For the text-containing cell, return its midpoint in (x, y) coordinate format. 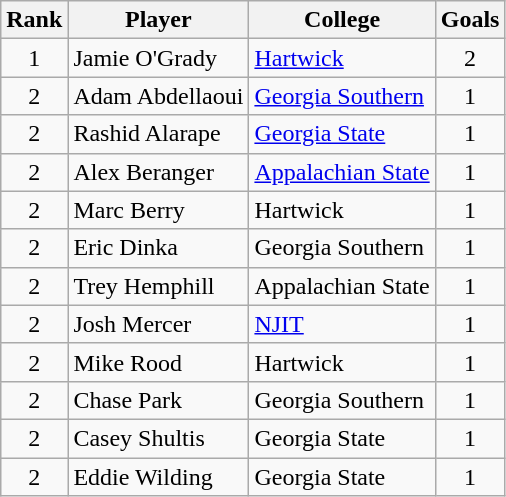
Josh Mercer (158, 324)
Adam Abdellaoui (158, 96)
Mike Rood (158, 362)
Rashid Alarape (158, 134)
Eric Dinka (158, 248)
Casey Shultis (158, 438)
Trey Hemphill (158, 286)
Player (158, 20)
College (342, 20)
Goals (470, 20)
Jamie O'Grady (158, 58)
Eddie Wilding (158, 477)
Alex Beranger (158, 172)
Chase Park (158, 400)
NJIT (342, 324)
Marc Berry (158, 210)
Rank (34, 20)
